Return [X, Y] of the center of cell containing provided text 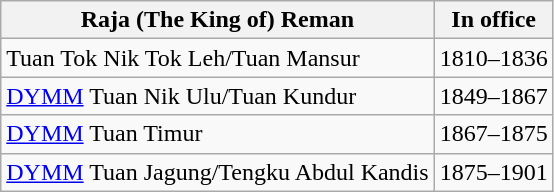
DYMM Tuan Jagung/Tengku Abdul Kandis [218, 172]
1875–1901 [494, 172]
Raja (The King of) Reman [218, 20]
1810–1836 [494, 58]
1849–1867 [494, 96]
DYMM Tuan Nik Ulu/Tuan Kundur [218, 96]
Tuan Tok Nik Tok Leh/Tuan Mansur [218, 58]
In office [494, 20]
DYMM Tuan Timur [218, 134]
1867–1875 [494, 134]
